Pinpoint the cell where the given text exists, returning its [X, Y] midpoint coordinate. 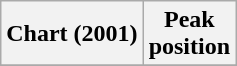
Peakposition [189, 34]
Chart (2001) [72, 34]
